For the text-containing cell, return its midpoint in [X, Y] coordinate format. 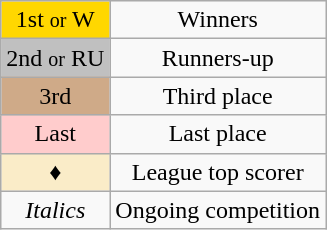
♦ [56, 172]
Last place [218, 134]
Winners [218, 20]
3rd [56, 96]
Ongoing competition [218, 210]
Italics [56, 210]
1st or W [56, 20]
Last [56, 134]
Third place [218, 96]
2nd or RU [56, 58]
League top scorer [218, 172]
Runners-up [218, 58]
